Return [x, y] of the center of cell containing provided text 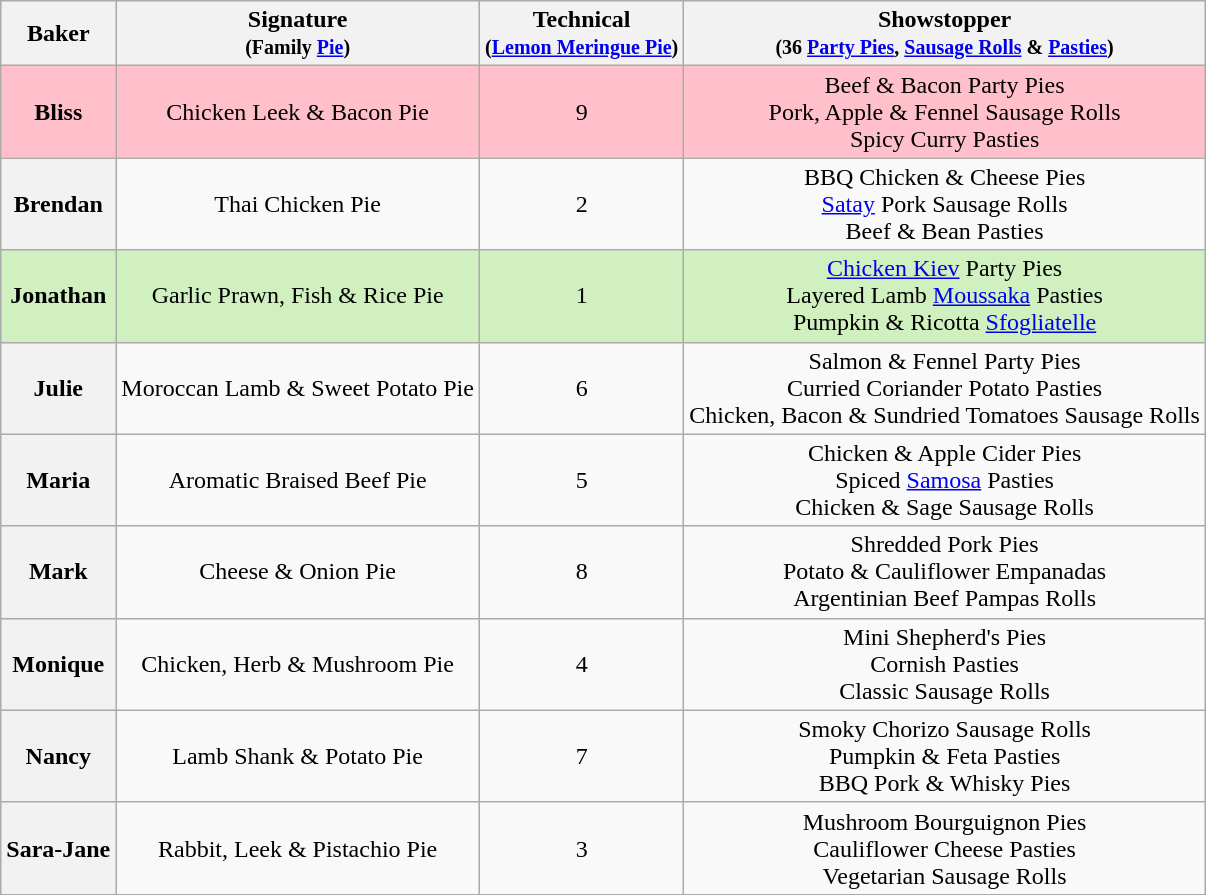
Baker [58, 34]
Salmon & Fennel Party PiesCurried Coriander Potato PastiesChicken, Bacon & Sundried Tomatoes Sausage Rolls [945, 388]
6 [581, 388]
Chicken, Herb & Mushroom Pie [298, 664]
Smoky Chorizo Sausage RollsPumpkin & Feta PastiesBBQ Pork & Whisky Pies [945, 756]
Jonathan [58, 296]
Garlic Prawn, Fish & Rice Pie [298, 296]
Mini Shepherd's PiesCornish PastiesClassic Sausage Rolls [945, 664]
Sara-Jane [58, 848]
Nancy [58, 756]
Thai Chicken Pie [298, 204]
1 [581, 296]
9 [581, 112]
Rabbit, Leek & Pistachio Pie [298, 848]
2 [581, 204]
Moroccan Lamb & Sweet Potato Pie [298, 388]
7 [581, 756]
3 [581, 848]
Showstopper(36 Party Pies, Sausage Rolls & Pasties) [945, 34]
Bliss [58, 112]
Chicken Kiev Party PiesLayered Lamb Moussaka PastiesPumpkin & Ricotta Sfogliatelle [945, 296]
Shredded Pork PiesPotato & Cauliflower EmpanadasArgentinian Beef Pampas Rolls [945, 572]
Monique [58, 664]
Cheese & Onion Pie [298, 572]
Technical(Lemon Meringue Pie) [581, 34]
Brendan [58, 204]
Mushroom Bourguignon PiesCauliflower Cheese PastiesVegetarian Sausage Rolls [945, 848]
Chicken & Apple Cider PiesSpiced Samosa PastiesChicken & Sage Sausage Rolls [945, 480]
Aromatic Braised Beef Pie [298, 480]
Maria [58, 480]
Julie [58, 388]
BBQ Chicken & Cheese PiesSatay Pork Sausage RollsBeef & Bean Pasties [945, 204]
Mark [58, 572]
Lamb Shank & Potato Pie [298, 756]
Chicken Leek & Bacon Pie [298, 112]
8 [581, 572]
5 [581, 480]
Beef & Bacon Party PiesPork, Apple & Fennel Sausage RollsSpicy Curry Pasties [945, 112]
Signature(Family Pie) [298, 34]
4 [581, 664]
